Capture the cell that displays the provided text and extract its (x, y) central coordinate. 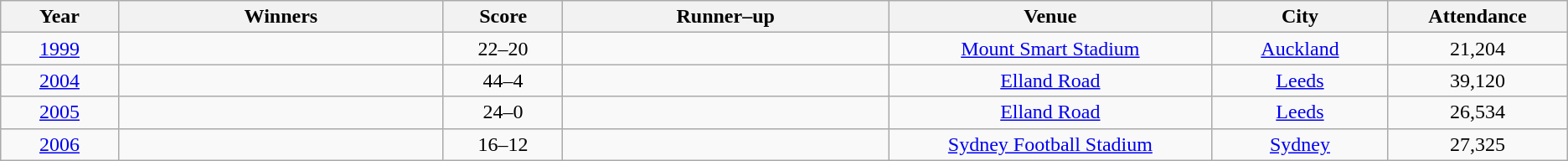
Sydney Football Stadium (1050, 144)
26,534 (1478, 112)
39,120 (1478, 80)
Mount Smart Stadium (1050, 49)
Venue (1050, 17)
1999 (60, 49)
Winners (281, 17)
27,325 (1478, 144)
2004 (60, 80)
Runner–up (725, 17)
44–4 (503, 80)
Sydney (1300, 144)
Attendance (1478, 17)
16–12 (503, 144)
2005 (60, 112)
Auckland (1300, 49)
Score (503, 17)
21,204 (1478, 49)
24–0 (503, 112)
City (1300, 17)
22–20 (503, 49)
2006 (60, 144)
Year (60, 17)
